For the text-containing cell, return its midpoint in (x, y) coordinate format. 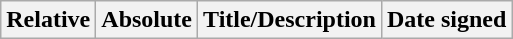
Date signed (446, 20)
Title/Description (290, 20)
Absolute (147, 20)
Relative (48, 20)
